Detect which cell encompasses the target text, then output its [x, y] center coordinate. 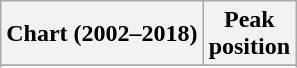
Peakposition [249, 34]
Chart (2002–2018) [102, 34]
